Extract the [x, y] coordinate from the center of the cell holding the provided text.  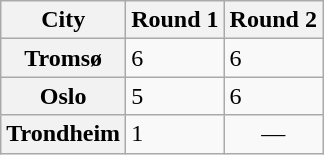
Round 1 [175, 20]
Oslo [64, 96]
Tromsø [64, 58]
Trondheim [64, 134]
— [273, 134]
5 [175, 96]
Round 2 [273, 20]
1 [175, 134]
City [64, 20]
